Identify which cell holds the provided text, then report its [x, y] central coordinate. 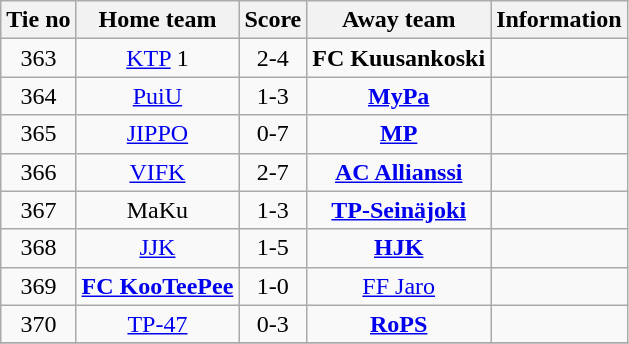
KTP 1 [158, 58]
JJK [158, 248]
TP-Seinäjoki [399, 210]
0-7 [273, 134]
366 [38, 172]
365 [38, 134]
FC Kuusankoski [399, 58]
RoPS [399, 324]
364 [38, 96]
TP-47 [158, 324]
Tie no [38, 20]
Away team [399, 20]
1-5 [273, 248]
HJK [399, 248]
FF Jaro [399, 286]
2-7 [273, 172]
JIPPO [158, 134]
PuiU [158, 96]
MaKu [158, 210]
368 [38, 248]
2-4 [273, 58]
367 [38, 210]
MP [399, 134]
369 [38, 286]
Information [559, 20]
AC Allianssi [399, 172]
FC KooTeePee [158, 286]
Score [273, 20]
0-3 [273, 324]
VIFK [158, 172]
370 [38, 324]
363 [38, 58]
Home team [158, 20]
MyPa [399, 96]
1-0 [273, 286]
